Scan for the cell matching the given text and deliver its (x, y) coordinate at center. 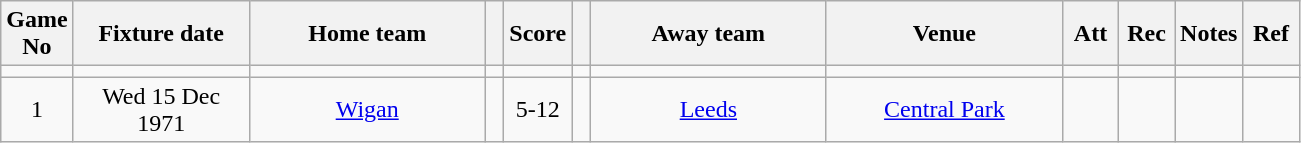
Wigan (367, 110)
Wed 15 Dec 1971 (161, 110)
Fixture date (161, 34)
Att (1090, 34)
Rec (1147, 34)
Ref (1271, 34)
Score (538, 34)
5-12 (538, 110)
Leeds (708, 110)
Central Park (944, 110)
Game No (37, 34)
Venue (944, 34)
Away team (708, 34)
Notes (1209, 34)
Home team (367, 34)
1 (37, 110)
